Return the [X, Y] coordinate for the center point of the cell that contains the specified text.  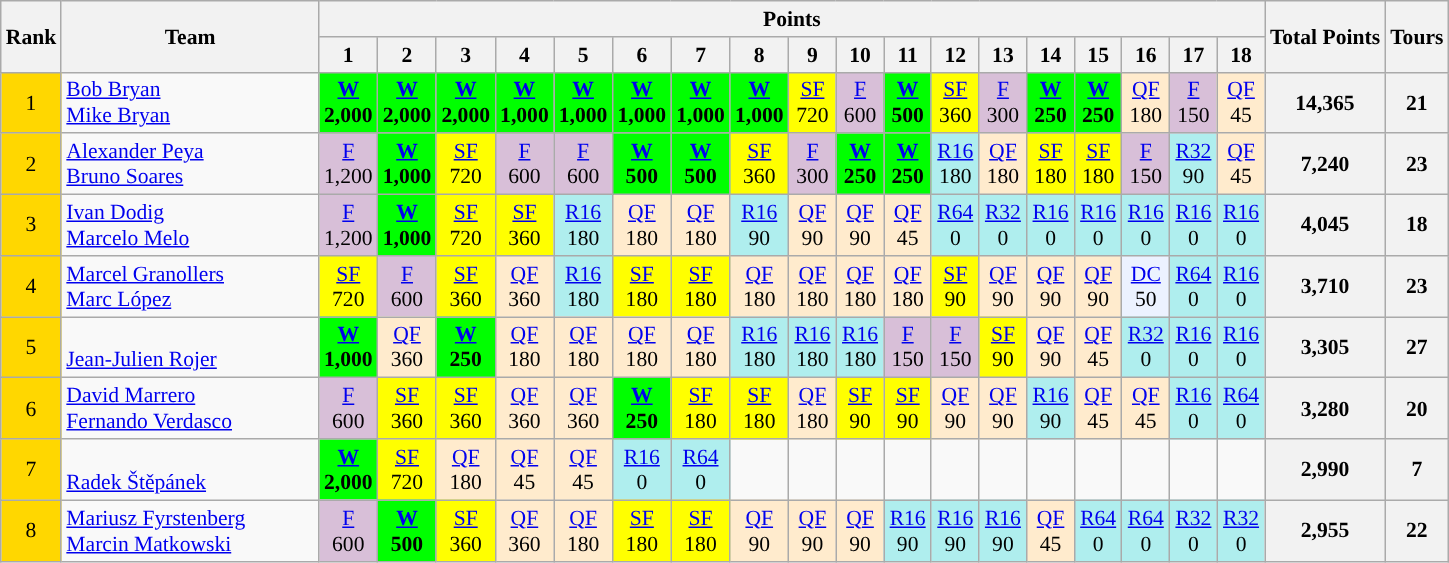
Alexander Peya Bruno Soares [190, 164]
15 [1098, 55]
Jean-Julien Rojer [190, 348]
Radek Štěpánek [190, 470]
Team [190, 36]
3,710 [1325, 286]
10 [860, 55]
3,280 [1325, 408]
Total Points [1325, 36]
3,305 [1325, 348]
DC50 [1146, 286]
14 [1051, 55]
4,045 [1325, 226]
2,990 [1325, 470]
Bob Bryan Mike Bryan [190, 102]
R3290 [1194, 164]
2,955 [1325, 530]
Ivan Dodig Marcelo Melo [190, 226]
Mariusz Fyrstenberg Marcin Matkowski [190, 530]
22 [1416, 530]
17 [1194, 55]
27 [1416, 348]
11 [908, 55]
Tours [1416, 36]
21 [1416, 102]
7,240 [1325, 164]
12 [955, 55]
20 [1416, 408]
16 [1146, 55]
Marcel Granollers Marc López [190, 286]
Points [792, 19]
Rank [32, 36]
David Marrero Fernando Verdasco [190, 408]
9 [813, 55]
14,365 [1325, 102]
13 [1003, 55]
